Identify which cell holds the provided text, then report its [X, Y] central coordinate. 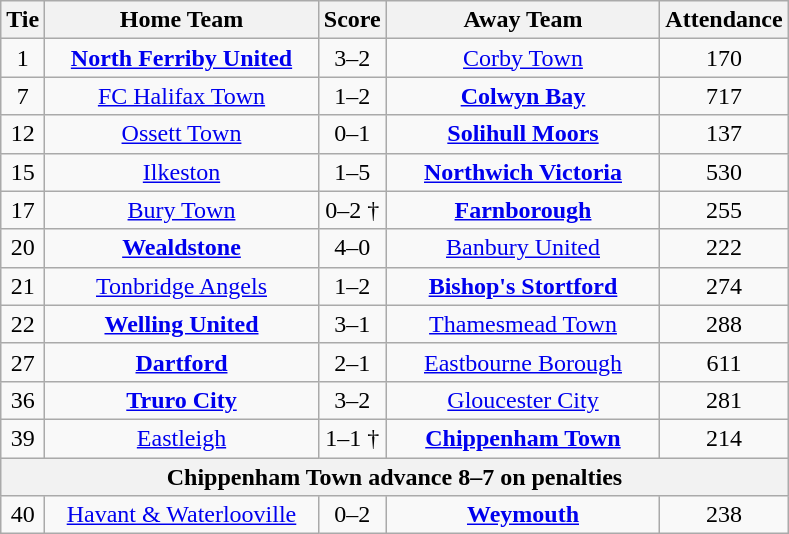
281 [724, 400]
36 [23, 400]
Attendance [724, 20]
Bishop's Stortford [523, 286]
Eastbourne Borough [523, 362]
27 [23, 362]
Tonbridge Angels [182, 286]
1–1 † [352, 438]
Chippenham Town [523, 438]
Wealdstone [182, 248]
137 [724, 134]
Ossett Town [182, 134]
Bury Town [182, 210]
274 [724, 286]
Havant & Waterlooville [182, 515]
22 [23, 324]
Colwyn Bay [523, 96]
717 [724, 96]
Welling United [182, 324]
611 [724, 362]
Home Team [182, 20]
21 [23, 286]
Truro City [182, 400]
288 [724, 324]
1–5 [352, 172]
Gloucester City [523, 400]
Ilkeston [182, 172]
Eastleigh [182, 438]
15 [23, 172]
3–1 [352, 324]
Score [352, 20]
4–0 [352, 248]
2–1 [352, 362]
0–2 [352, 515]
Banbury United [523, 248]
Farnborough [523, 210]
Dartford [182, 362]
7 [23, 96]
20 [23, 248]
40 [23, 515]
39 [23, 438]
255 [724, 210]
238 [724, 515]
12 [23, 134]
Solihull Moors [523, 134]
Chippenham Town advance 8–7 on penalties [394, 477]
1 [23, 58]
Away Team [523, 20]
Thamesmead Town [523, 324]
222 [724, 248]
Corby Town [523, 58]
0–1 [352, 134]
170 [724, 58]
Tie [23, 20]
530 [724, 172]
17 [23, 210]
North Ferriby United [182, 58]
214 [724, 438]
FC Halifax Town [182, 96]
Northwich Victoria [523, 172]
0–2 † [352, 210]
Weymouth [523, 515]
